Search for the cell housing the specified text and yield its [x, y] center coordinate. 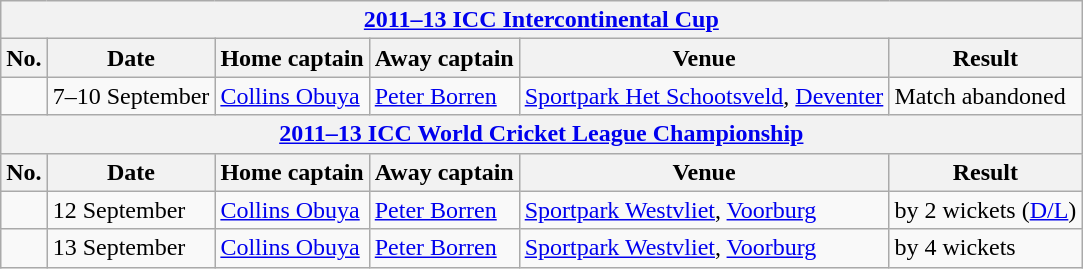
Sportpark Het Schootsveld, Deventer [704, 96]
by 2 wickets (D/L) [986, 210]
Match abandoned [986, 96]
12 September [131, 210]
2011–13 ICC Intercontinental Cup [542, 20]
7–10 September [131, 96]
2011–13 ICC World Cricket League Championship [542, 134]
by 4 wickets [986, 248]
13 September [131, 248]
